Return the (x, y) coordinate for the center point of the cell that contains the specified text.  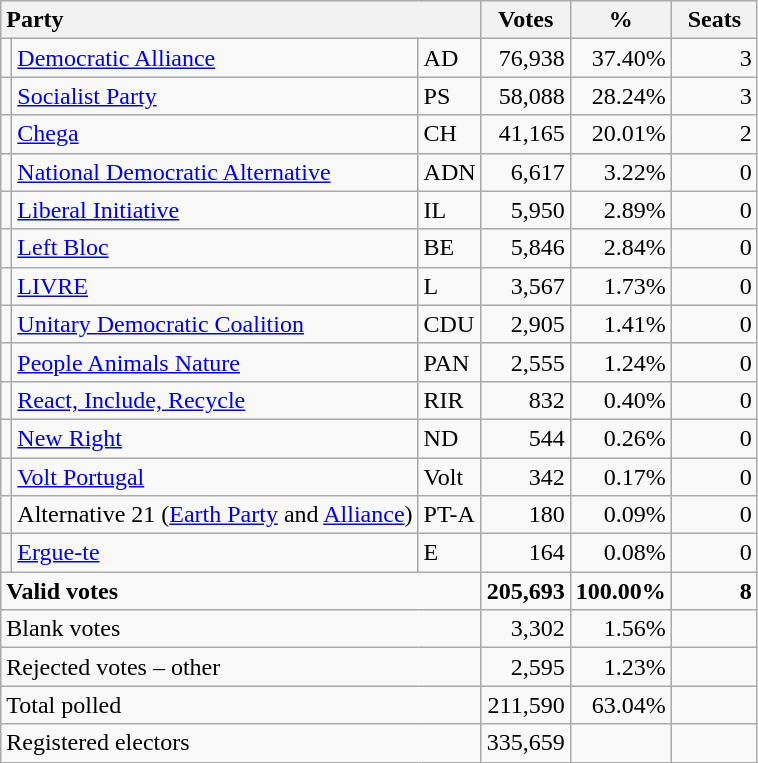
Volt Portugal (215, 477)
164 (526, 553)
CDU (450, 324)
76,938 (526, 58)
0.09% (620, 515)
IL (450, 210)
63.04% (620, 705)
Seats (714, 20)
3,567 (526, 286)
2,595 (526, 667)
37.40% (620, 58)
RIR (450, 400)
2,555 (526, 362)
React, Include, Recycle (215, 400)
Rejected votes – other (241, 667)
3,302 (526, 629)
AD (450, 58)
20.01% (620, 134)
Liberal Initiative (215, 210)
0.17% (620, 477)
Party (241, 20)
100.00% (620, 591)
Ergue-te (215, 553)
PS (450, 96)
205,693 (526, 591)
342 (526, 477)
ADN (450, 172)
Votes (526, 20)
Alternative 21 (Earth Party and Alliance) (215, 515)
6,617 (526, 172)
211,590 (526, 705)
180 (526, 515)
8 (714, 591)
2,905 (526, 324)
58,088 (526, 96)
0.08% (620, 553)
E (450, 553)
PAN (450, 362)
Democratic Alliance (215, 58)
5,846 (526, 248)
2 (714, 134)
28.24% (620, 96)
0.26% (620, 438)
2.89% (620, 210)
2.84% (620, 248)
1.41% (620, 324)
People Animals Nature (215, 362)
Unitary Democratic Coalition (215, 324)
Socialist Party (215, 96)
Blank votes (241, 629)
832 (526, 400)
Left Bloc (215, 248)
Volt (450, 477)
% (620, 20)
New Right (215, 438)
1.73% (620, 286)
544 (526, 438)
PT-A (450, 515)
Registered electors (241, 743)
335,659 (526, 743)
Chega (215, 134)
3.22% (620, 172)
1.56% (620, 629)
BE (450, 248)
L (450, 286)
ND (450, 438)
5,950 (526, 210)
Valid votes (241, 591)
41,165 (526, 134)
1.24% (620, 362)
CH (450, 134)
0.40% (620, 400)
LIVRE (215, 286)
1.23% (620, 667)
National Democratic Alternative (215, 172)
Total polled (241, 705)
